Detect which cell encompasses the target text, then output its (X, Y) center coordinate. 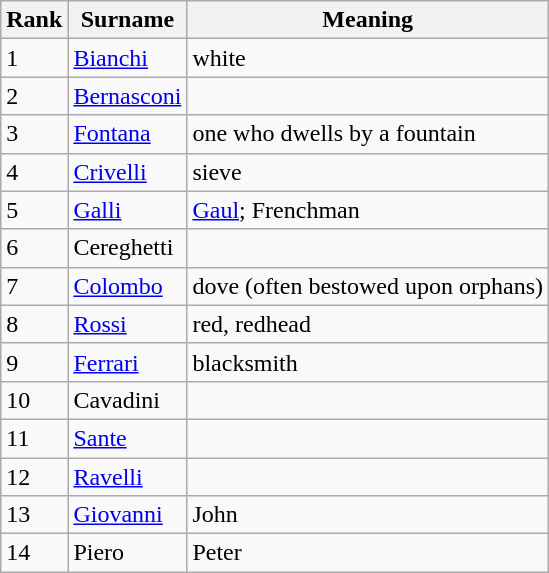
Rossi (128, 324)
7 (34, 286)
13 (34, 515)
Fontana (128, 134)
2 (34, 96)
Ravelli (128, 477)
9 (34, 362)
Giovanni (128, 515)
Sante (128, 438)
Gaul; Frenchman (368, 210)
sieve (368, 172)
Surname (128, 20)
Colombo (128, 286)
Cavadini (128, 400)
Crivelli (128, 172)
12 (34, 477)
one who dwells by a fountain (368, 134)
Galli (128, 210)
5 (34, 210)
8 (34, 324)
4 (34, 172)
11 (34, 438)
dove (often bestowed upon orphans) (368, 286)
blacksmith (368, 362)
3 (34, 134)
Bianchi (128, 58)
Peter (368, 553)
Bernasconi (128, 96)
white (368, 58)
1 (34, 58)
Meaning (368, 20)
6 (34, 248)
John (368, 515)
red, redhead (368, 324)
Cereghetti (128, 248)
Ferrari (128, 362)
10 (34, 400)
Rank (34, 20)
Piero (128, 553)
14 (34, 553)
